Provide the [X, Y] coordinate of the cell's center where the given text is located.  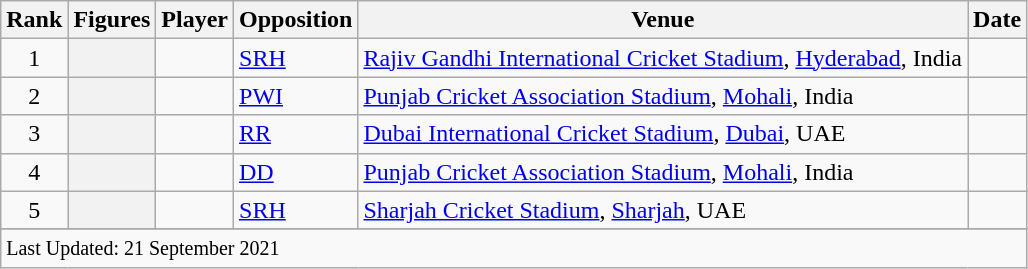
Last Updated: 21 September 2021 [514, 248]
RR [296, 134]
Figures [112, 20]
Sharjah Cricket Stadium, Sharjah, UAE [663, 210]
Venue [663, 20]
PWI [296, 96]
3 [34, 134]
Player [195, 20]
1 [34, 58]
Rank [34, 20]
Opposition [296, 20]
5 [34, 210]
Rajiv Gandhi International Cricket Stadium, Hyderabad, India [663, 58]
Date [998, 20]
DD [296, 172]
2 [34, 96]
4 [34, 172]
Dubai International Cricket Stadium, Dubai, UAE [663, 134]
